Capture the cell that displays the provided text and extract its [X, Y] central coordinate. 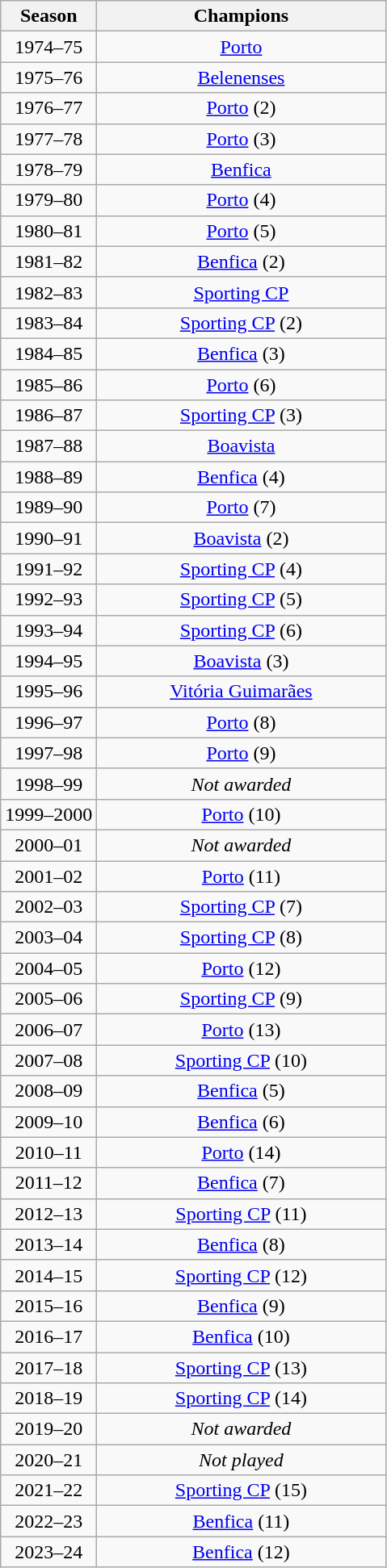
1986–87 [48, 416]
2003–04 [48, 938]
Porto (11) [241, 876]
Sporting CP (3) [241, 416]
Porto (4) [241, 200]
Boavista (2) [241, 538]
1999–2000 [48, 814]
Porto (8) [241, 722]
Benfica (12) [241, 1552]
1984–85 [48, 353]
Vitória Guimarães [241, 692]
2007–08 [48, 1060]
1981–82 [48, 261]
2001–02 [48, 876]
Benfica (9) [241, 1306]
Porto [241, 47]
Benfica (6) [241, 1122]
2002–03 [48, 907]
Porto (7) [241, 508]
1979–80 [48, 200]
2016–17 [48, 1336]
1993–94 [48, 630]
Benfica (4) [241, 477]
Boavista [241, 446]
Benfica (8) [241, 1244]
2014–15 [48, 1275]
2017–18 [48, 1368]
1976–77 [48, 108]
1985–86 [48, 385]
Sporting CP (12) [241, 1275]
Benfica (3) [241, 353]
Sporting CP (9) [241, 999]
Porto (2) [241, 108]
Season [48, 16]
1991–92 [48, 569]
2008–09 [48, 1091]
Sporting CP (10) [241, 1060]
2012–13 [48, 1214]
1994–95 [48, 661]
Benfica (7) [241, 1183]
Sporting CP (14) [241, 1399]
1977–78 [48, 139]
1982–83 [48, 292]
1980–81 [48, 231]
1983–84 [48, 323]
Porto (3) [241, 139]
Benfica (10) [241, 1336]
1995–96 [48, 692]
1988–89 [48, 477]
Porto (5) [241, 231]
Sporting CP [241, 292]
Porto (9) [241, 753]
Porto (10) [241, 814]
2015–16 [48, 1306]
2000–01 [48, 845]
Sporting CP (15) [241, 1491]
2006–07 [48, 1030]
Benfica [241, 169]
Belenenses [241, 77]
1998–99 [48, 784]
2021–22 [48, 1491]
1990–91 [48, 538]
1997–98 [48, 753]
1992–93 [48, 600]
1996–97 [48, 722]
2004–05 [48, 968]
Porto (13) [241, 1030]
2023–24 [48, 1552]
1989–90 [48, 508]
Sporting CP (6) [241, 630]
Sporting CP (2) [241, 323]
2019–20 [48, 1429]
Porto (14) [241, 1152]
Porto (6) [241, 385]
2009–10 [48, 1122]
2018–19 [48, 1399]
2005–06 [48, 999]
2010–11 [48, 1152]
1978–79 [48, 169]
Sporting CP (7) [241, 907]
Not played [241, 1460]
2020–21 [48, 1460]
Benfica (2) [241, 261]
2011–12 [48, 1183]
Sporting CP (13) [241, 1368]
Benfica (5) [241, 1091]
1974–75 [48, 47]
Sporting CP (4) [241, 569]
Champions [241, 16]
Benfica (11) [241, 1521]
Boavista (3) [241, 661]
Sporting CP (11) [241, 1214]
1975–76 [48, 77]
2013–14 [48, 1244]
Sporting CP (5) [241, 600]
2022–23 [48, 1521]
1987–88 [48, 446]
Sporting CP (8) [241, 938]
Porto (12) [241, 968]
